Search for the cell housing the specified text and yield its [x, y] center coordinate. 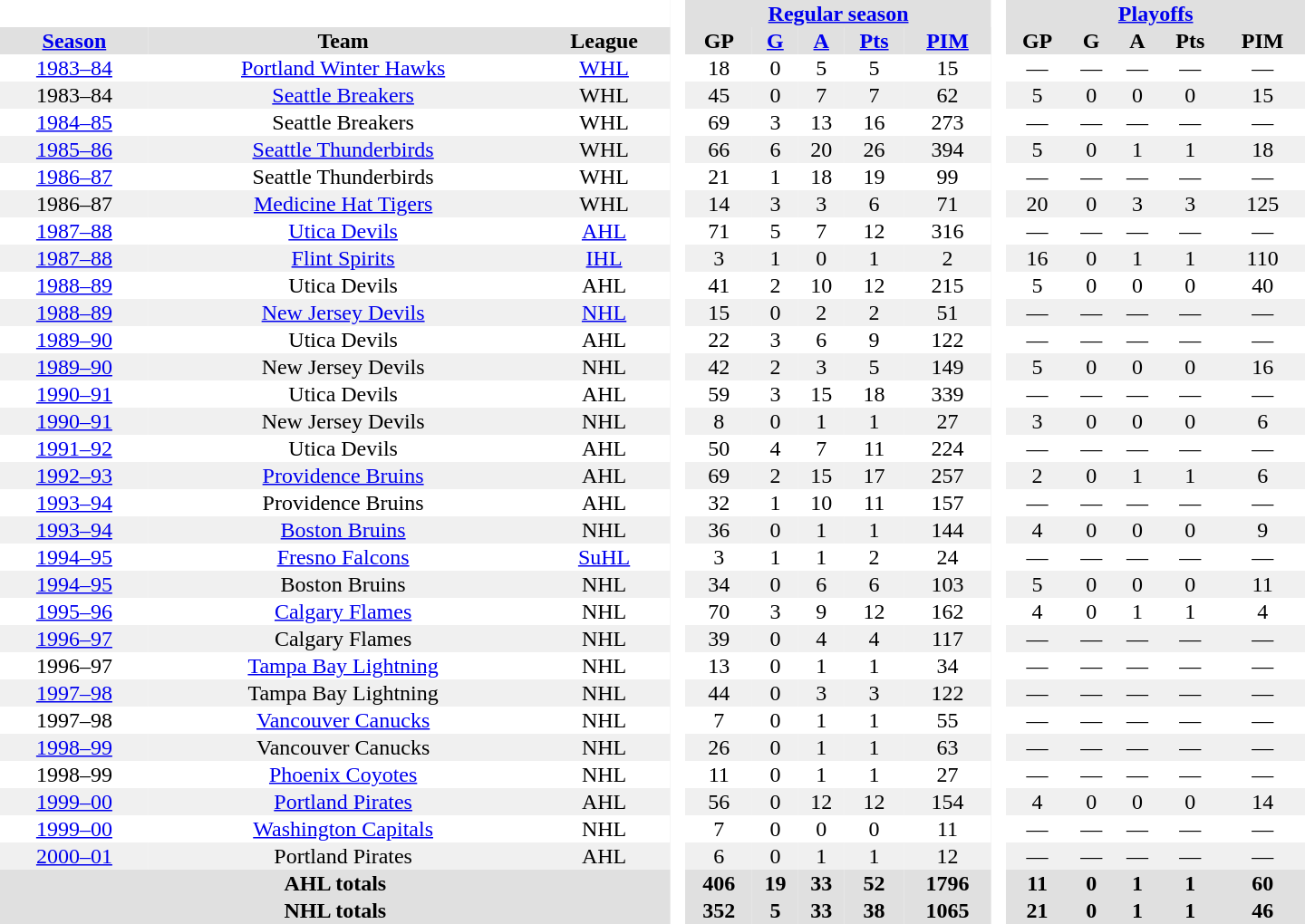
41 [720, 285]
52 [875, 883]
NHL totals [335, 910]
League [604, 41]
46 [1262, 910]
60 [1262, 883]
AHL totals [335, 883]
99 [948, 177]
62 [948, 95]
224 [948, 448]
215 [948, 285]
144 [948, 530]
42 [720, 367]
50 [720, 448]
352 [720, 910]
Team [343, 41]
339 [948, 394]
257 [948, 476]
1796 [948, 883]
Phoenix Coyotes [343, 775]
8 [720, 421]
162 [948, 611]
Portland Winter Hawks [343, 68]
1984–85 [74, 122]
44 [720, 693]
45 [720, 95]
273 [948, 122]
394 [948, 149]
110 [1262, 258]
39 [720, 639]
51 [948, 313]
40 [1262, 285]
17 [875, 476]
157 [948, 503]
32 [720, 503]
2000–01 [74, 856]
1992–93 [74, 476]
Fresno Falcons [343, 557]
36 [720, 530]
Regular season [839, 14]
55 [948, 720]
24 [948, 557]
1065 [948, 910]
125 [1262, 204]
IHL [604, 258]
Medicine Hat Tigers [343, 204]
Playoffs [1155, 14]
Washington Capitals [343, 829]
149 [948, 367]
Season [74, 41]
SuHL [604, 557]
117 [948, 639]
66 [720, 149]
38 [875, 910]
103 [948, 584]
1991–92 [74, 448]
Flint Spirits [343, 258]
63 [948, 747]
316 [948, 231]
406 [720, 883]
154 [948, 802]
70 [720, 611]
22 [720, 340]
56 [720, 802]
1985–86 [74, 149]
1995–96 [74, 611]
59 [720, 394]
